Capture the cell that displays the provided text and extract its (x, y) central coordinate. 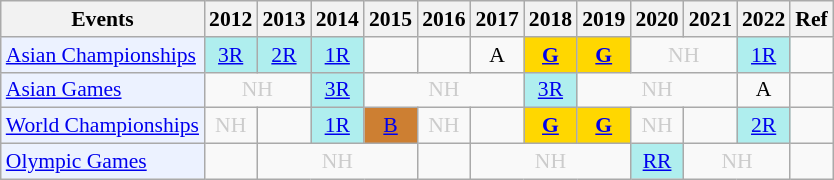
RR (656, 162)
Asian Championships (102, 55)
2013 (284, 19)
Events (102, 19)
2019 (604, 19)
2012 (230, 19)
Asian Games (102, 90)
2020 (656, 19)
World Championships (102, 126)
2017 (498, 19)
2018 (550, 19)
Olympic Games (102, 162)
2014 (338, 19)
2021 (710, 19)
2016 (444, 19)
2015 (390, 19)
Ref (811, 19)
2022 (764, 19)
B (390, 126)
